Find where the given text appears and provide that cell's center as (X, Y) coordinate. 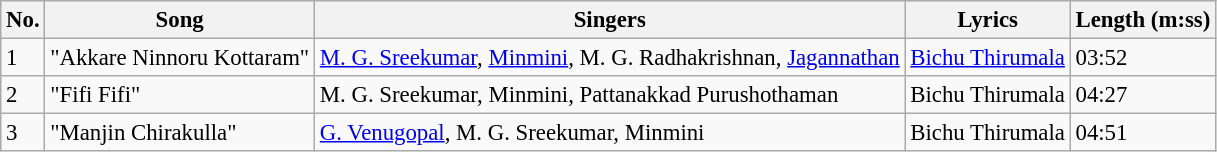
Song (180, 20)
M. G. Sreekumar, Minmini, M. G. Radhakrishnan, Jagannathan (610, 58)
G. Venugopal, M. G. Sreekumar, Minmini (610, 133)
3 (23, 133)
1 (23, 58)
M. G. Sreekumar, Minmini, Pattanakkad Purushothaman (610, 95)
"Fifi Fifi" (180, 95)
"Akkare Ninnoru Kottaram" (180, 58)
04:27 (1142, 95)
Lyrics (988, 20)
"Manjin Chirakulla" (180, 133)
No. (23, 20)
03:52 (1142, 58)
04:51 (1142, 133)
Singers (610, 20)
Length (m:ss) (1142, 20)
2 (23, 95)
